Locate the cell with the specified text and output its [X, Y] center coordinate. 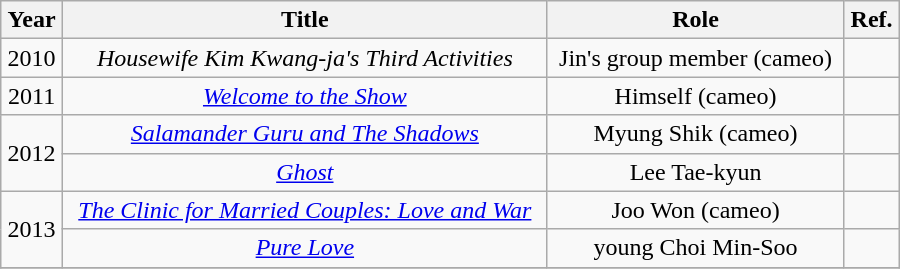
Role [696, 20]
young Choi Min-Soo [696, 248]
The Clinic for Married Couples: Love and War [304, 210]
Title [304, 20]
2010 [32, 58]
Ref. [872, 20]
2013 [32, 229]
Year [32, 20]
2011 [32, 96]
Ghost [304, 172]
Pure Love [304, 248]
2012 [32, 153]
Jin's group member (cameo) [696, 58]
Joo Won (cameo) [696, 210]
Myung Shik (cameo) [696, 134]
Welcome to the Show [304, 96]
Himself (cameo) [696, 96]
Lee Tae-kyun [696, 172]
Salamander Guru and The Shadows [304, 134]
Housewife Kim Kwang-ja's Third Activities [304, 58]
